Locate the cell with the specified text and output its (x, y) center coordinate. 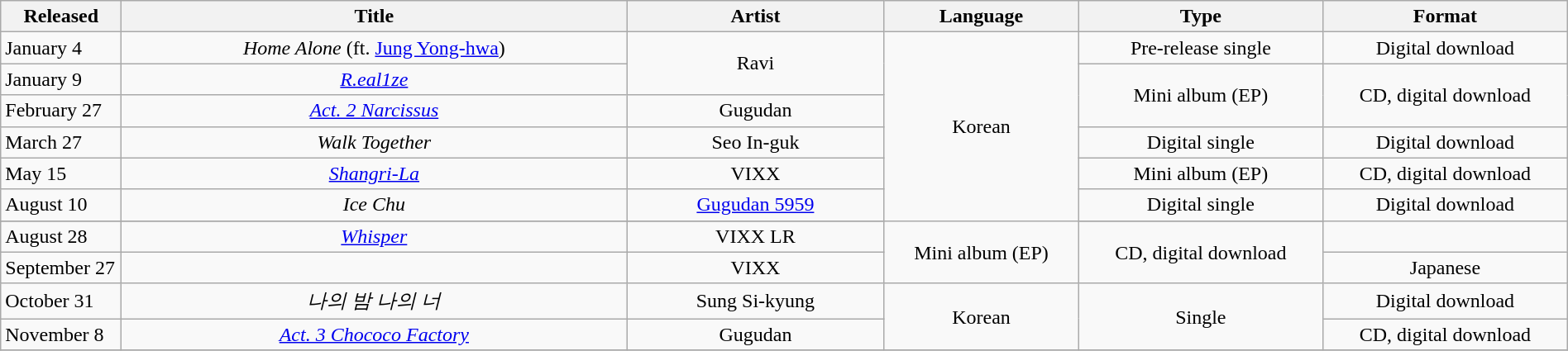
Ravi (756, 64)
January 4 (61, 48)
Pre-release single (1201, 48)
Released (61, 17)
September 27 (61, 268)
Language (981, 17)
Whisper (374, 236)
Act. 3 Chococo Factory (374, 334)
Single (1201, 317)
August 10 (61, 205)
March 27 (61, 142)
Sung Si-kyung (756, 301)
나의 밤 나의 너 (374, 301)
R.eal1ze (374, 79)
Seo In-guk (756, 142)
October 31 (61, 301)
February 27 (61, 111)
November 8 (61, 334)
Home Alone (ft. Jung Yong-hwa) (374, 48)
Act. 2 Narcissus (374, 111)
Type (1201, 17)
Artist (756, 17)
Title (374, 17)
Walk Together (374, 142)
Ice Chu (374, 205)
Shangri-La (374, 173)
January 9 (61, 79)
VIXX LR (756, 236)
August 28 (61, 236)
Japanese (1446, 268)
Format (1446, 17)
May 15 (61, 173)
Gugudan 5959 (756, 205)
